Capture the cell that displays the provided text and extract its (x, y) central coordinate. 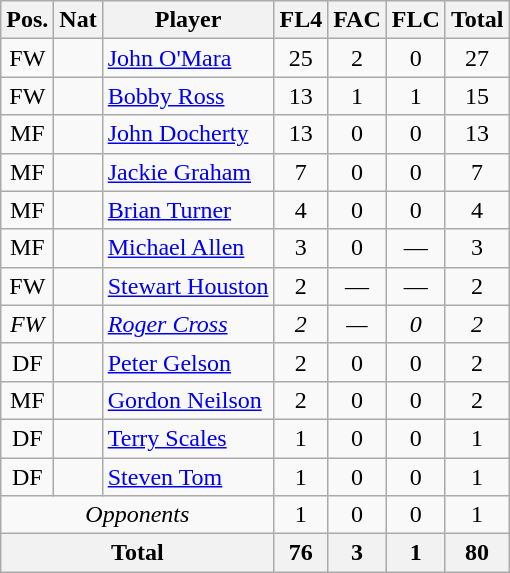
Terry Scales (188, 438)
80 (477, 553)
27 (477, 58)
Michael Allen (188, 248)
Player (188, 20)
FLC (416, 20)
25 (301, 58)
FAC (358, 20)
Gordon Neilson (188, 400)
John Docherty (188, 134)
76 (301, 553)
15 (477, 96)
Jackie Graham (188, 172)
Peter Gelson (188, 362)
Steven Tom (188, 477)
Brian Turner (188, 210)
Stewart Houston (188, 286)
Nat (78, 20)
Bobby Ross (188, 96)
Roger Cross (188, 324)
Pos. (28, 20)
FL4 (301, 20)
John O'Mara (188, 58)
Opponents (138, 515)
